Locate the cell with the specified text and output its [x, y] center coordinate. 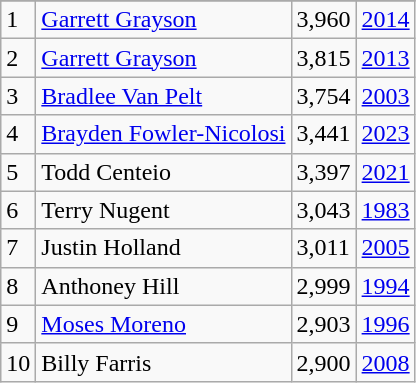
10 [18, 362]
Brayden Fowler-Nicolosi [164, 134]
2003 [386, 96]
Terry Nugent [164, 210]
2008 [386, 362]
1983 [386, 210]
1 [18, 20]
2,900 [324, 362]
3,441 [324, 134]
2,903 [324, 324]
3,815 [324, 58]
2 [18, 58]
2,999 [324, 286]
Billy Farris [164, 362]
Bradlee Van Pelt [164, 96]
6 [18, 210]
Anthoney Hill [164, 286]
9 [18, 324]
1994 [386, 286]
3 [18, 96]
7 [18, 248]
3,043 [324, 210]
2013 [386, 58]
3,397 [324, 172]
8 [18, 286]
2014 [386, 20]
3,011 [324, 248]
Moses Moreno [164, 324]
3,754 [324, 96]
Todd Centeio [164, 172]
4 [18, 134]
2005 [386, 248]
5 [18, 172]
2023 [386, 134]
1996 [386, 324]
2021 [386, 172]
Justin Holland [164, 248]
3,960 [324, 20]
